Identify which cell holds the provided text, then report its [x, y] central coordinate. 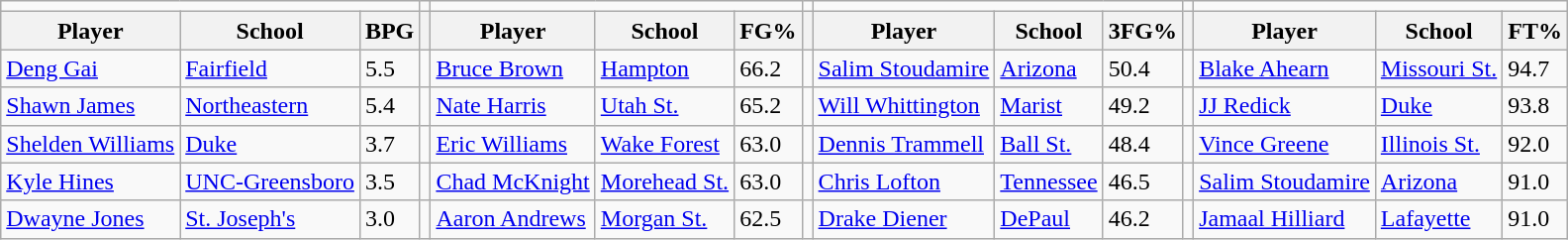
Dwayne Jones [91, 219]
46.5 [1142, 181]
Lafayette [1438, 219]
Wake Forest [664, 144]
Shelden Williams [91, 144]
JJ Redick [1285, 106]
Vince Greene [1285, 144]
Bruce Brown [513, 68]
Utah St. [664, 106]
Ball St. [1049, 144]
Drake Diener [904, 219]
DePaul [1049, 219]
Aaron Andrews [513, 219]
Eric Williams [513, 144]
BPG [389, 31]
48.4 [1142, 144]
FG% [768, 31]
Northeastern [270, 106]
94.7 [1535, 68]
Jamaal Hilliard [1285, 219]
3.5 [389, 181]
62.5 [768, 219]
93.8 [1535, 106]
Morehead St. [664, 181]
3.7 [389, 144]
Fairfield [270, 68]
Deng Gai [91, 68]
Hampton [664, 68]
3.0 [389, 219]
5.5 [389, 68]
50.4 [1142, 68]
Dennis Trammell [904, 144]
Marist [1049, 106]
5.4 [389, 106]
Blake Ahearn [1285, 68]
UNC-Greensboro [270, 181]
St. Joseph's [270, 219]
3FG% [1142, 31]
FT% [1535, 31]
46.2 [1142, 219]
92.0 [1535, 144]
49.2 [1142, 106]
Chad McKnight [513, 181]
Shawn James [91, 106]
Nate Harris [513, 106]
Tennessee [1049, 181]
66.2 [768, 68]
Chris Lofton [904, 181]
Kyle Hines [91, 181]
65.2 [768, 106]
Illinois St. [1438, 144]
Will Whittington [904, 106]
Morgan St. [664, 219]
Missouri St. [1438, 68]
